Find where the given text appears and provide that cell's center as (x, y) coordinate. 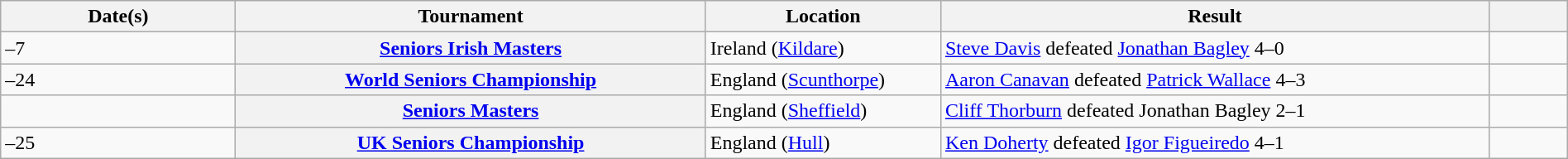
Ken Doherty defeated Igor Figueiredo 4–1 (1214, 142)
England (Hull) (823, 142)
–7 (118, 48)
Seniors Masters (471, 111)
Result (1214, 17)
World Seniors Championship (471, 79)
England (Scunthorpe) (823, 79)
Tournament (471, 17)
England (Sheffield) (823, 111)
–25 (118, 142)
Seniors Irish Masters (471, 48)
UK Seniors Championship (471, 142)
Aaron Canavan defeated Patrick Wallace 4–3 (1214, 79)
–24 (118, 79)
Cliff Thorburn defeated Jonathan Bagley 2–1 (1214, 111)
Steve Davis defeated Jonathan Bagley 4–0 (1214, 48)
Date(s) (118, 17)
Location (823, 17)
Ireland (Kildare) (823, 48)
